Detect which cell encompasses the target text, then output its (x, y) center coordinate. 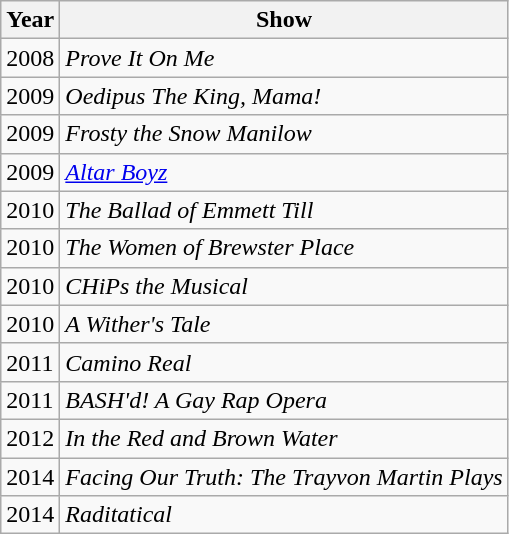
2008 (30, 58)
In the Red and Brown Water (284, 438)
Frosty the Snow Manilow (284, 134)
Raditatical (284, 515)
Altar Boyz (284, 172)
2012 (30, 438)
The Women of Brewster Place (284, 248)
Show (284, 20)
CHiPs the Musical (284, 286)
Oedipus The King, Mama! (284, 96)
Year (30, 20)
Camino Real (284, 362)
Facing Our Truth: The Trayvon Martin Plays (284, 477)
A Wither's Tale (284, 324)
The Ballad of Emmett Till (284, 210)
BASH'd! A Gay Rap Opera (284, 400)
Prove It On Me (284, 58)
